Identify which cell holds the provided text, then report its (X, Y) central coordinate. 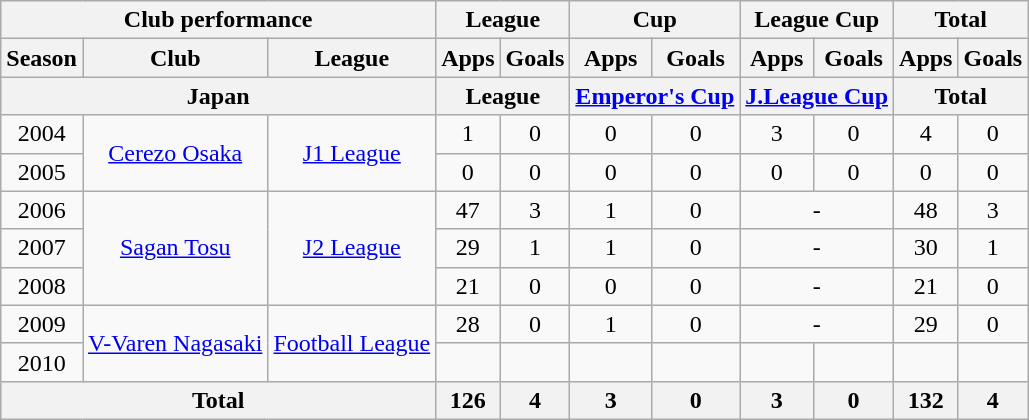
Cup (655, 20)
47 (468, 210)
2006 (42, 210)
Season (42, 58)
2008 (42, 286)
Sagan Tosu (174, 248)
2010 (42, 362)
28 (468, 324)
V-Varen Nagasaki (174, 343)
132 (926, 400)
2004 (42, 134)
Cerezo Osaka (174, 153)
30 (926, 248)
League Cup (817, 20)
J2 League (352, 248)
Japan (218, 96)
126 (468, 400)
48 (926, 210)
Football League (352, 343)
Club performance (218, 20)
J.League Cup (817, 96)
Club (174, 58)
Emperor's Cup (655, 96)
J1 League (352, 153)
2005 (42, 172)
2007 (42, 248)
2009 (42, 324)
